Find where the given text appears and provide that cell's center as [X, Y] coordinate. 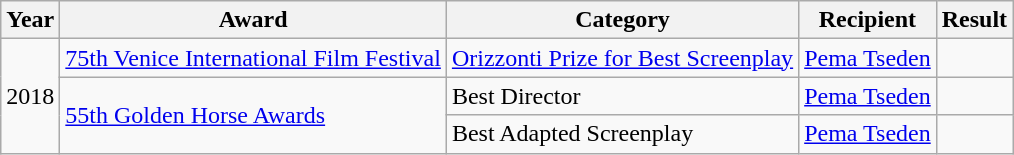
55th Golden Horse Awards [254, 115]
Best Adapted Screenplay [622, 134]
Orizzonti Prize for Best Screenplay [622, 58]
75th Venice International Film Festival [254, 58]
2018 [30, 96]
Award [254, 20]
Result [974, 20]
Year [30, 20]
Category [622, 20]
Best Director [622, 96]
Recipient [868, 20]
